Detect which cell encompasses the target text, then output its (x, y) center coordinate. 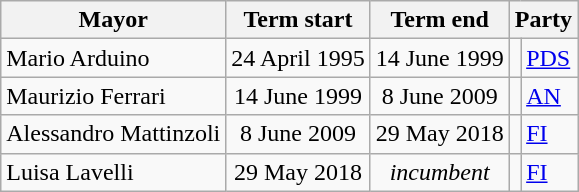
Term end (440, 20)
incumbent (440, 172)
Party (543, 20)
Alessandro Mattinzoli (114, 134)
Luisa Lavelli (114, 172)
Mayor (114, 20)
Maurizio Ferrari (114, 96)
Term start (298, 20)
AN (550, 96)
PDS (550, 58)
Mario Arduino (114, 58)
24 April 1995 (298, 58)
